Return [x, y] of the center of cell containing provided text 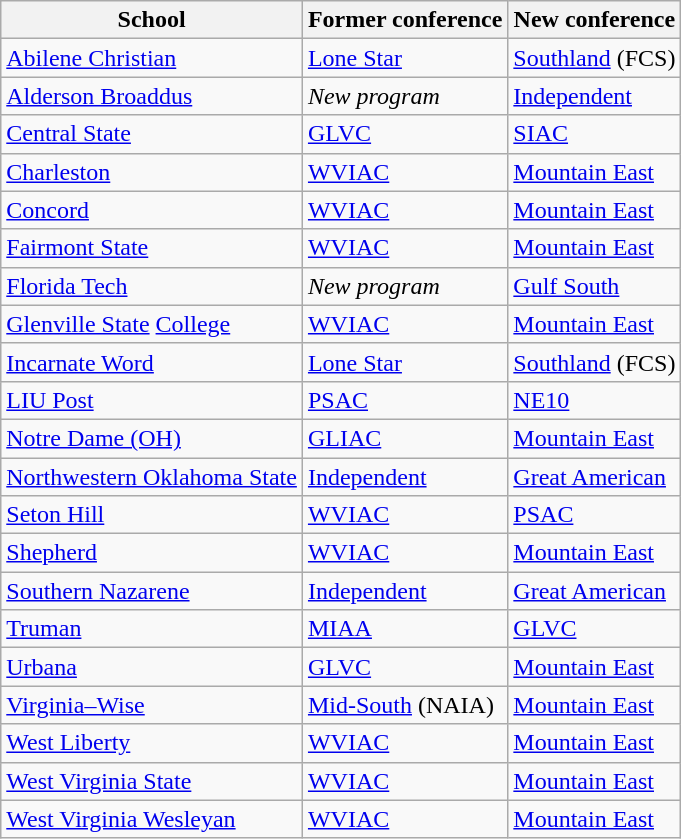
NE10 [594, 400]
Mid-South (NAIA) [404, 705]
Florida Tech [152, 286]
West Liberty [152, 743]
Charleston [152, 172]
Glenville State College [152, 324]
Incarnate Word [152, 362]
Central State [152, 134]
Southern Nazarene [152, 591]
MIAA [404, 629]
Northwestern Oklahoma State [152, 477]
Virginia–Wise [152, 705]
New conference [594, 20]
Concord [152, 210]
Gulf South [594, 286]
Truman [152, 629]
West Virginia Wesleyan [152, 819]
GLIAC [404, 438]
School [152, 20]
Fairmont State [152, 248]
Abilene Christian [152, 58]
West Virginia State [152, 781]
Urbana [152, 667]
Alderson Broaddus [152, 96]
SIAC [594, 134]
Seton Hill [152, 515]
Former conference [404, 20]
Shepherd [152, 553]
LIU Post [152, 400]
Notre Dame (OH) [152, 438]
